From the cell containing the given text, extract its center point as [X, Y] coordinate. 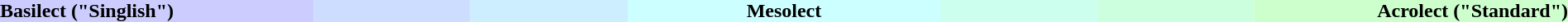
Mesolect [784, 11]
Acrolect ("Standard") [1411, 11]
Basilect ("Singlish") [157, 11]
